Capture the cell that displays the provided text and extract its (X, Y) central coordinate. 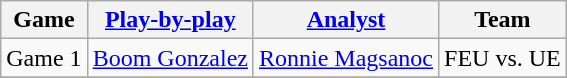
FEU vs. UE (503, 58)
Game (44, 20)
Ronnie Magsanoc (346, 58)
Play-by-play (170, 20)
Analyst (346, 20)
Game 1 (44, 58)
Boom Gonzalez (170, 58)
Team (503, 20)
